From the cell containing the given text, extract its center point as (x, y) coordinate. 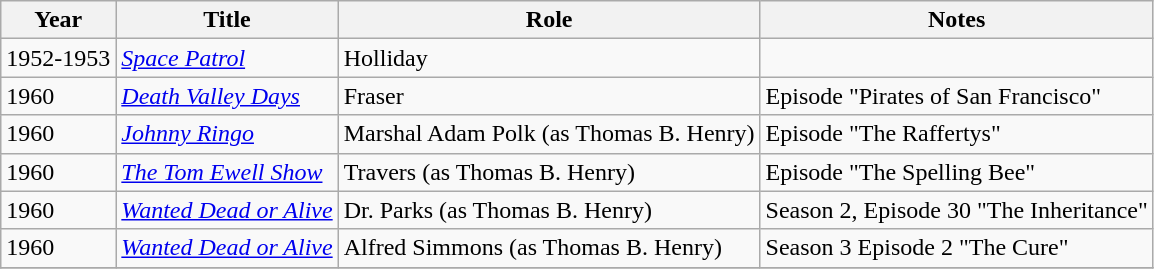
Episode "The Raffertys" (956, 134)
Space Patrol (227, 58)
Role (549, 20)
1952-1953 (58, 58)
Dr. Parks (as Thomas B. Henry) (549, 210)
Johnny Ringo (227, 134)
Episode "The Spelling Bee" (956, 172)
Season 2, Episode 30 "The Inheritance" (956, 210)
Alfred Simmons (as Thomas B. Henry) (549, 248)
Season 3 Episode 2 "The Cure" (956, 248)
Episode "Pirates of San Francisco" (956, 96)
Notes (956, 20)
Year (58, 20)
Marshal Adam Polk (as Thomas B. Henry) (549, 134)
Death Valley Days (227, 96)
Fraser (549, 96)
Title (227, 20)
Holliday (549, 58)
The Tom Ewell Show (227, 172)
Travers (as Thomas B. Henry) (549, 172)
